Pinpoint the cell where the given text exists, returning its (X, Y) midpoint coordinate. 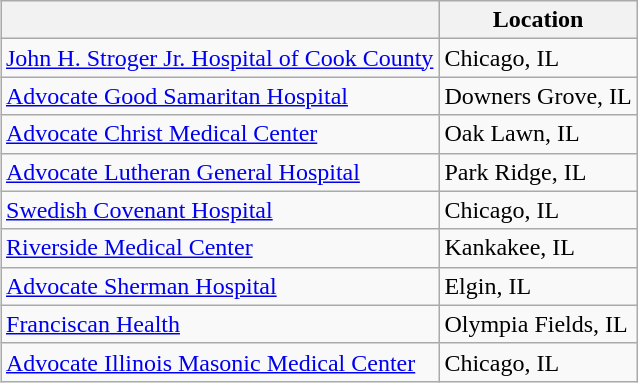
Olympia Fields, IL (538, 324)
Advocate Illinois Masonic Medical Center (219, 362)
Advocate Lutheran General Hospital (219, 172)
Kankakee, IL (538, 248)
Swedish Covenant Hospital (219, 210)
Advocate Sherman Hospital (219, 286)
Downers Grove, IL (538, 96)
John H. Stroger Jr. Hospital of Cook County (219, 58)
Advocate Christ Medical Center (219, 134)
Franciscan Health (219, 324)
Elgin, IL (538, 286)
Oak Lawn, IL (538, 134)
Location (538, 20)
Park Ridge, IL (538, 172)
Advocate Good Samaritan Hospital (219, 96)
Riverside Medical Center (219, 248)
